From the cell containing the given text, extract its center point as [X, Y] coordinate. 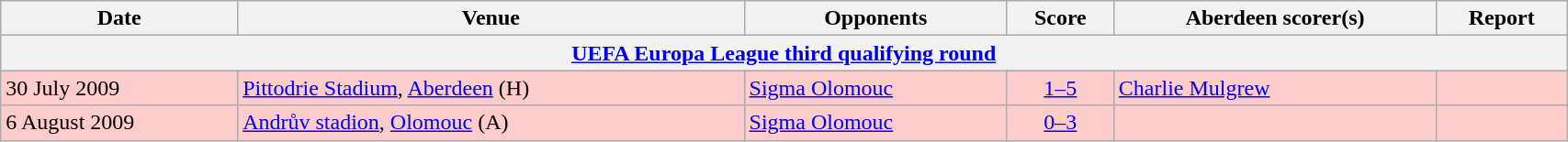
0–3 [1060, 123]
Aberdeen scorer(s) [1275, 18]
Venue [491, 18]
Report [1502, 18]
Pittodrie Stadium, Aberdeen (H) [491, 88]
UEFA Europa League third qualifying round [784, 53]
Charlie Mulgrew [1275, 88]
Date [119, 18]
Opponents [875, 18]
1–5 [1060, 88]
30 July 2009 [119, 88]
Andrův stadion, Olomouc (A) [491, 123]
Score [1060, 18]
6 August 2009 [119, 123]
